Locate the cell with the specified text and output its [X, Y] center coordinate. 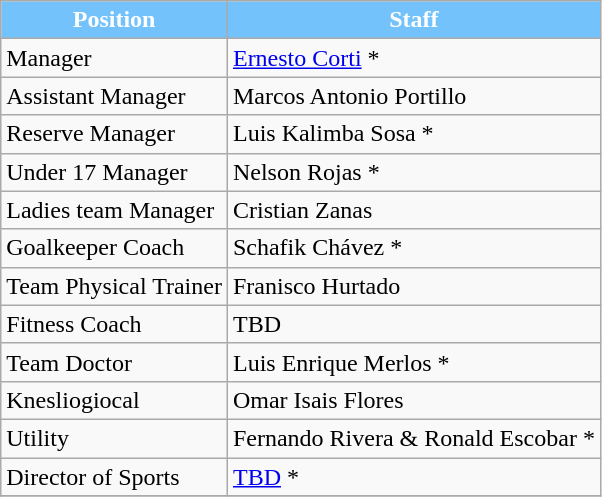
Utility [114, 438]
Fitness Coach [114, 324]
Omar Isais Flores [414, 400]
Team Doctor [114, 362]
Position [114, 20]
Staff [414, 20]
Assistant Manager [114, 96]
Ernesto Corti * [414, 58]
Cristian Zanas [414, 210]
Marcos Antonio Portillo [414, 96]
Reserve Manager [114, 134]
Goalkeeper Coach [114, 248]
Schafik Chávez * [414, 248]
Knesliogiocal [114, 400]
Fernando Rivera & Ronald Escobar * [414, 438]
Manager [114, 58]
TBD * [414, 477]
Franisco Hurtado [414, 286]
Team Physical Trainer [114, 286]
TBD [414, 324]
Luis Kalimba Sosa * [414, 134]
Under 17 Manager [114, 172]
Luis Enrique Merlos * [414, 362]
Director of Sports [114, 477]
Nelson Rojas * [414, 172]
Ladies team Manager [114, 210]
